Capture the cell that displays the provided text and extract its [X, Y] central coordinate. 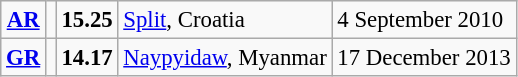
17 December 2013 [424, 58]
Split, Croatia [225, 20]
15.25 [87, 20]
Naypyidaw, Myanmar [225, 58]
4 September 2010 [424, 20]
GR [24, 58]
AR [24, 20]
14.17 [87, 58]
